Provide the (X, Y) coordinate of the cell's center where the given text is located.  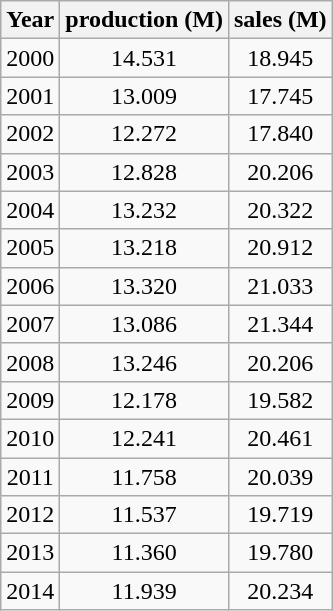
2007 (30, 324)
2014 (30, 591)
18.945 (280, 58)
17.840 (280, 134)
13.232 (144, 210)
12.241 (144, 438)
11.537 (144, 515)
19.719 (280, 515)
2006 (30, 286)
2005 (30, 248)
20.461 (280, 438)
2000 (30, 58)
12.828 (144, 172)
19.582 (280, 400)
2003 (30, 172)
12.272 (144, 134)
21.033 (280, 286)
2002 (30, 134)
2011 (30, 477)
21.344 (280, 324)
13.320 (144, 286)
12.178 (144, 400)
2010 (30, 438)
11.360 (144, 553)
20.234 (280, 591)
2008 (30, 362)
11.939 (144, 591)
20.039 (280, 477)
13.218 (144, 248)
13.086 (144, 324)
sales (M) (280, 20)
2013 (30, 553)
13.009 (144, 96)
13.246 (144, 362)
2004 (30, 210)
11.758 (144, 477)
2012 (30, 515)
Year (30, 20)
14.531 (144, 58)
17.745 (280, 96)
20.912 (280, 248)
20.322 (280, 210)
2001 (30, 96)
2009 (30, 400)
19.780 (280, 553)
production (M) (144, 20)
